Find where the given text appears and provide that cell's center as [x, y] coordinate. 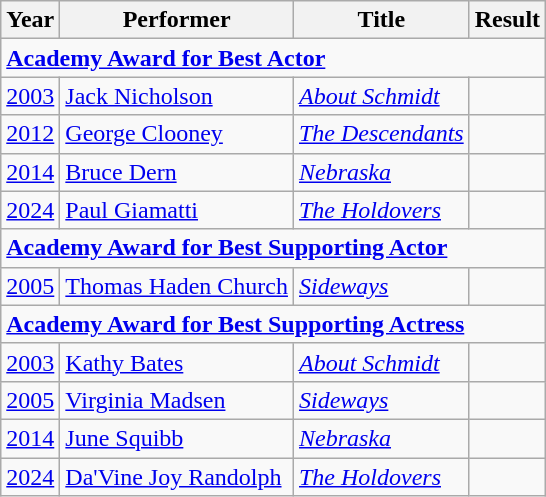
Academy Award for Best Actor [274, 58]
Thomas Haden Church [177, 286]
Kathy Bates [177, 362]
2012 [30, 134]
Virginia Madsen [177, 400]
Bruce Dern [177, 172]
George Clooney [177, 134]
Year [30, 20]
Jack Nicholson [177, 96]
Paul Giamatti [177, 210]
The Descendants [381, 134]
Title [381, 20]
June Squibb [177, 438]
Result [507, 20]
Academy Award for Best Supporting Actor [274, 248]
Academy Award for Best Supporting Actress [274, 324]
Performer [177, 20]
Da'Vine Joy Randolph [177, 477]
